Output the (X, Y) coordinate of the center of the cell containing the given text.  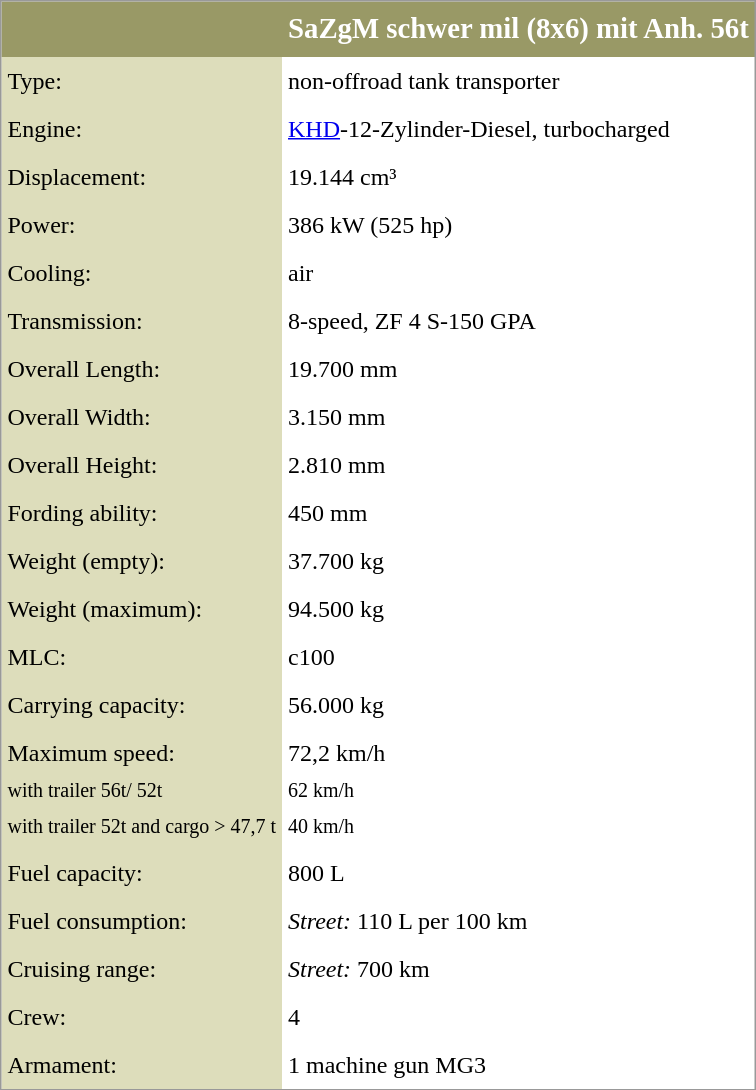
Crew: (142, 1017)
Street: 700 km (519, 969)
4 (519, 1017)
Street: 110 L per 100 km (519, 921)
SaZgM schwer mil (8x6) mit Anh. 56t (519, 29)
Overall Length: (142, 369)
Fuel consumption: (142, 921)
19.144 cm³ (519, 177)
Overall Height: (142, 465)
MLC: (142, 657)
non-offroad tank transporter (519, 81)
Armament: (142, 1066)
Cruising range: (142, 969)
19.700 mm (519, 369)
2.810 mm (519, 465)
37.700 kg (519, 561)
Power: (142, 225)
Cooling: (142, 273)
72,2 km/h62 km/h40 km/h (519, 789)
56.000 kg (519, 705)
386 kW (525 hp) (519, 225)
c100 (519, 657)
Engine: (142, 129)
1 machine gun MG3 (519, 1066)
Maximum speed:with trailer 56t/ 52twith trailer 52t and cargo > 47,7 t (142, 789)
450 mm (519, 513)
Fording ability: (142, 513)
8-speed, ZF 4 S-150 GPA (519, 321)
Transmission: (142, 321)
Weight (maximum): (142, 609)
3.150 mm (519, 417)
air (519, 273)
Overall Width: (142, 417)
94.500 kg (519, 609)
KHD-12-Zylinder-Diesel, turbocharged (519, 129)
Carrying capacity: (142, 705)
Displacement: (142, 177)
Type: (142, 81)
Weight (empty): (142, 561)
Fuel capacity: (142, 873)
800 L (519, 873)
